For the text-containing cell, return its midpoint in [X, Y] coordinate format. 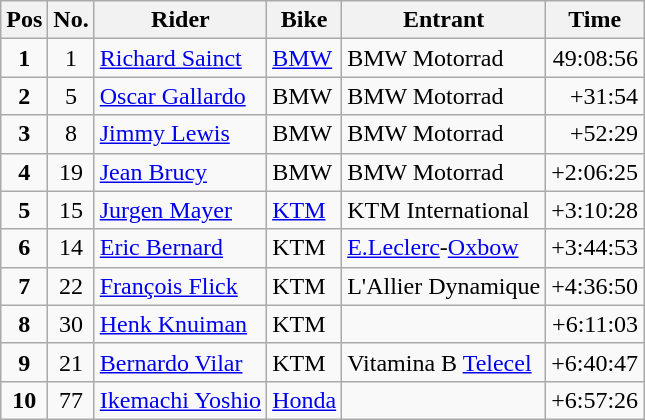
22 [71, 286]
49:08:56 [595, 58]
Richard Sainct [180, 58]
François Flick [180, 286]
9 [24, 362]
Time [595, 20]
Jimmy Lewis [180, 134]
77 [71, 400]
L'Allier Dynamique [444, 286]
Bernardo Vilar [180, 362]
+3:44:53 [595, 248]
Eric Bernard [180, 248]
+3:10:28 [595, 210]
Oscar Gallardo [180, 96]
KTM International [444, 210]
2 [24, 96]
10 [24, 400]
+6:40:47 [595, 362]
No. [71, 20]
30 [71, 324]
Vitamina B Telecel [444, 362]
Rider [180, 20]
4 [24, 172]
E.Leclerc-Oxbow [444, 248]
Pos [24, 20]
Henk Knuiman [180, 324]
21 [71, 362]
Ikemachi Yoshio [180, 400]
+2:06:25 [595, 172]
6 [24, 248]
Honda [304, 400]
+4:36:50 [595, 286]
19 [71, 172]
15 [71, 210]
+31:54 [595, 96]
+6:11:03 [595, 324]
+6:57:26 [595, 400]
Bike [304, 20]
+52:29 [595, 134]
Jurgen Mayer [180, 210]
3 [24, 134]
7 [24, 286]
Entrant [444, 20]
14 [71, 248]
Jean Brucy [180, 172]
